Search for the cell housing the specified text and yield its [X, Y] center coordinate. 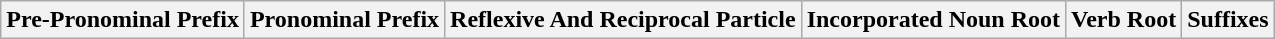
Reflexive And Reciprocal Particle [624, 20]
Verb Root [1124, 20]
Suffixes [1228, 20]
Incorporated Noun Root [933, 20]
Pre-Pronominal Prefix [123, 20]
Pronominal Prefix [344, 20]
